Scan for the cell matching the given text and deliver its (X, Y) coordinate at center. 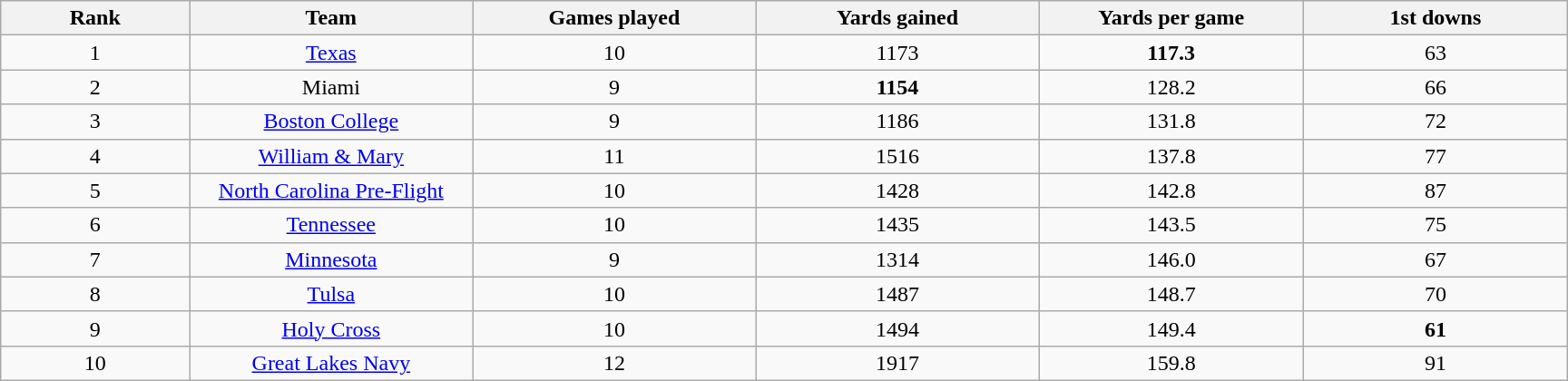
72 (1436, 122)
Tulsa (331, 294)
Games played (614, 18)
Boston College (331, 122)
8 (95, 294)
159.8 (1171, 363)
128.2 (1171, 87)
117.3 (1171, 53)
87 (1436, 190)
75 (1436, 225)
146.0 (1171, 259)
2 (95, 87)
1154 (897, 87)
1314 (897, 259)
7 (95, 259)
1435 (897, 225)
1487 (897, 294)
Tennessee (331, 225)
91 (1436, 363)
Great Lakes Navy (331, 363)
1173 (897, 53)
11 (614, 156)
Texas (331, 53)
63 (1436, 53)
Rank (95, 18)
1494 (897, 328)
3 (95, 122)
1428 (897, 190)
149.4 (1171, 328)
148.7 (1171, 294)
Minnesota (331, 259)
67 (1436, 259)
1917 (897, 363)
131.8 (1171, 122)
142.8 (1171, 190)
70 (1436, 294)
Miami (331, 87)
Team (331, 18)
4 (95, 156)
Holy Cross (331, 328)
61 (1436, 328)
77 (1436, 156)
1 (95, 53)
137.8 (1171, 156)
1st downs (1436, 18)
Yards gained (897, 18)
North Carolina Pre-Flight (331, 190)
6 (95, 225)
143.5 (1171, 225)
5 (95, 190)
1516 (897, 156)
66 (1436, 87)
Yards per game (1171, 18)
William & Mary (331, 156)
12 (614, 363)
1186 (897, 122)
